Extract the (X, Y) coordinate from the center of the cell holding the provided text.  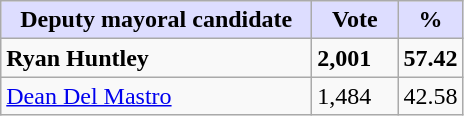
42.58 (430, 96)
Deputy mayoral candidate (156, 20)
Vote (355, 20)
1,484 (355, 96)
Ryan Huntley (156, 58)
% (430, 20)
Dean Del Mastro (156, 96)
57.42 (430, 58)
2,001 (355, 58)
